Pinpoint the cell where the given text exists, returning its [X, Y] midpoint coordinate. 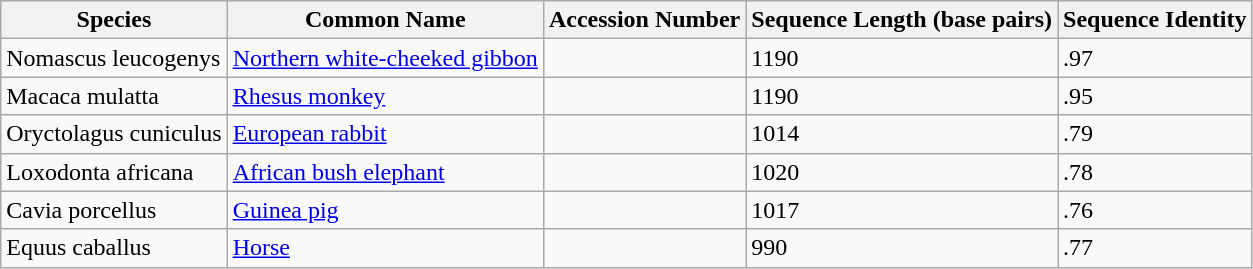
Cavia porcellus [114, 210]
1020 [902, 172]
Rhesus monkey [385, 96]
.78 [1155, 172]
Loxodonta africana [114, 172]
.95 [1155, 96]
.79 [1155, 134]
Horse [385, 248]
African bush elephant [385, 172]
Sequence Length (base pairs) [902, 20]
Oryctolagus cuniculus [114, 134]
Common Name [385, 20]
European rabbit [385, 134]
990 [902, 248]
.97 [1155, 58]
Sequence Identity [1155, 20]
1014 [902, 134]
Macaca mulatta [114, 96]
.77 [1155, 248]
Species [114, 20]
Guinea pig [385, 210]
Northern white-cheeked gibbon [385, 58]
.76 [1155, 210]
Accession Number [644, 20]
Nomascus leucogenys [114, 58]
Equus caballus [114, 248]
1017 [902, 210]
